Locate the cell with the specified text and output its [x, y] center coordinate. 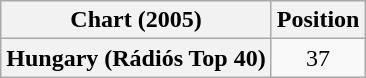
37 [318, 58]
Position [318, 20]
Hungary (Rádiós Top 40) [136, 58]
Chart (2005) [136, 20]
